Locate the cell with the specified text and output its [x, y] center coordinate. 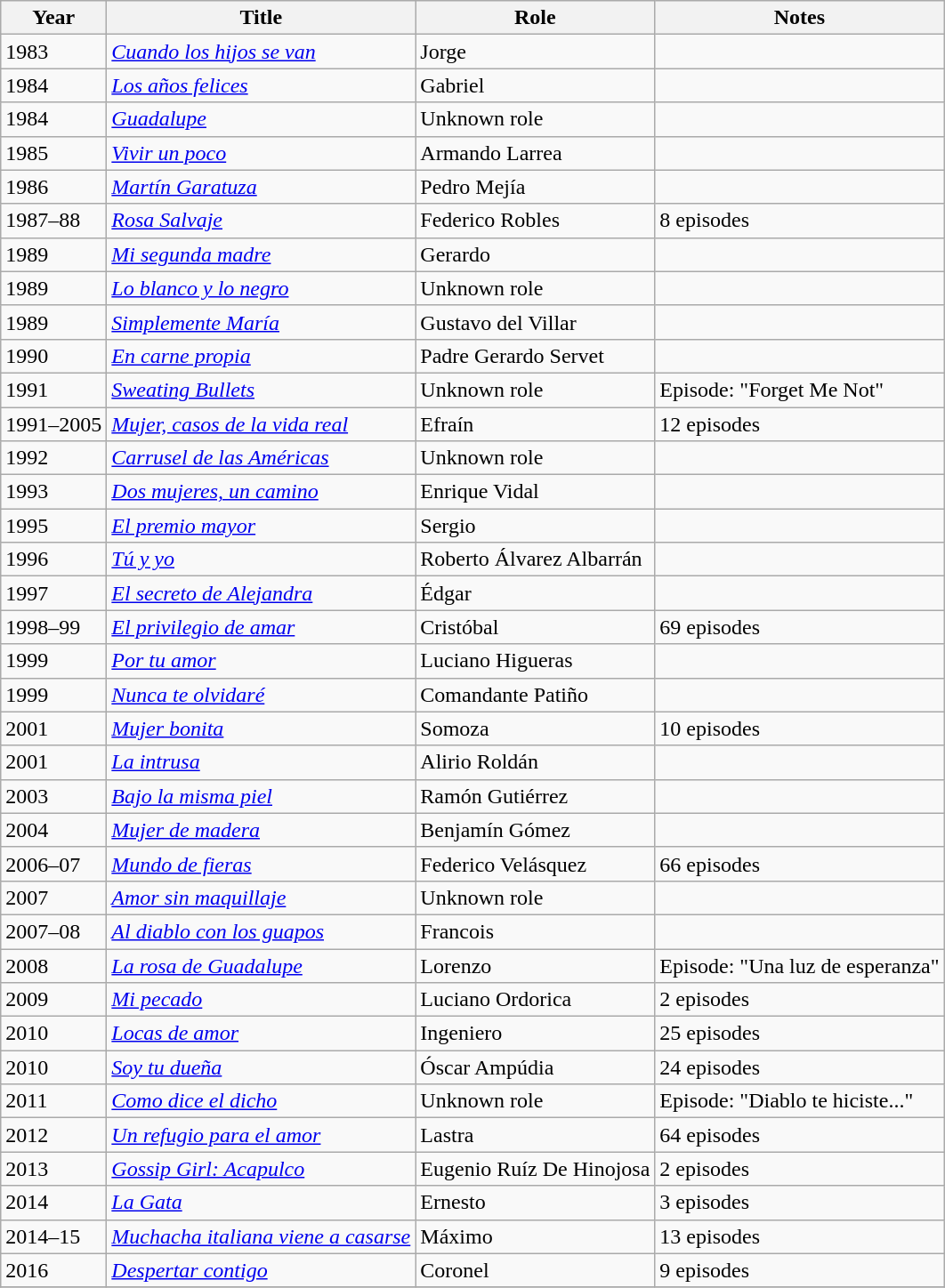
1993 [53, 492]
13 episodes [799, 1236]
Muchacha italiana viene a casarse [262, 1236]
Ramón Gutiérrez [536, 796]
Locas de amor [262, 1034]
Por tu amor [262, 661]
64 episodes [799, 1135]
Gossip Girl: Acapulco [262, 1169]
Year [53, 18]
La rosa de Guadalupe [262, 965]
Efraín [536, 424]
Benjamín Gómez [536, 830]
Soy tu dueña [262, 1067]
Francois [536, 931]
2012 [53, 1135]
Mujer, casos de la vida real [262, 424]
El premio mayor [262, 526]
12 episodes [799, 424]
Óscar Ampúdia [536, 1067]
Role [536, 18]
Mundo de fieras [262, 864]
Cuando los hijos se van [262, 52]
Enrique Vidal [536, 492]
25 episodes [799, 1034]
Simplemente María [262, 322]
El secreto de Alejandra [262, 593]
66 episodes [799, 864]
10 episodes [799, 729]
2014–15 [53, 1236]
Eugenio Ruíz De Hinojosa [536, 1169]
Coronel [536, 1270]
Lo blanco y lo negro [262, 288]
2004 [53, 830]
69 episodes [799, 627]
Episode: "Forget Me Not" [799, 390]
Gabriel [536, 85]
1995 [53, 526]
Mi pecado [262, 1000]
Lorenzo [536, 965]
1992 [53, 458]
2007 [53, 898]
1985 [53, 153]
Un refugio para el amor [262, 1135]
Amor sin maquillaje [262, 898]
24 episodes [799, 1067]
Alirio Roldán [536, 762]
En carne propia [262, 356]
Notes [799, 18]
2003 [53, 796]
1998–99 [53, 627]
9 episodes [799, 1270]
Jorge [536, 52]
Padre Gerardo Servet [536, 356]
Lastra [536, 1135]
La intrusa [262, 762]
Federico Robles [536, 221]
Cristóbal [536, 627]
Gustavo del Villar [536, 322]
Dos mujeres, un camino [262, 492]
2011 [53, 1101]
2008 [53, 965]
Los años felices [262, 85]
Comandante Patiño [536, 695]
Luciano Ordorica [536, 1000]
Guadalupe [262, 119]
2014 [53, 1203]
Como dice el dicho [262, 1101]
Roberto Álvarez Albarrán [536, 559]
2016 [53, 1270]
Al diablo con los guapos [262, 931]
2013 [53, 1169]
La Gata [262, 1203]
Federico Velásquez [536, 864]
2007–08 [53, 931]
Mi segunda madre [262, 254]
Pedro Mejía [536, 187]
Sweating Bullets [262, 390]
Sergio [536, 526]
1987–88 [53, 221]
Gerardo [536, 254]
1991 [53, 390]
1996 [53, 559]
Title [262, 18]
8 episodes [799, 221]
Rosa Salvaje [262, 221]
El privilegio de amar [262, 627]
Episode: "Diablo te hiciste..." [799, 1101]
Luciano Higueras [536, 661]
Tú y yo [262, 559]
1997 [53, 593]
Mujer bonita [262, 729]
Carrusel de las Américas [262, 458]
Édgar [536, 593]
Armando Larrea [536, 153]
Vivir un poco [262, 153]
Martín Garatuza [262, 187]
Despertar contigo [262, 1270]
1986 [53, 187]
Ernesto [536, 1203]
Ingeniero [536, 1034]
1991–2005 [53, 424]
1990 [53, 356]
2006–07 [53, 864]
Episode: "Una luz de esperanza" [799, 965]
Bajo la misma piel [262, 796]
Mujer de madera [262, 830]
Nunca te olvidaré [262, 695]
1983 [53, 52]
Máximo [536, 1236]
2009 [53, 1000]
Somoza [536, 729]
3 episodes [799, 1203]
